For the text-containing cell, return its midpoint in (x, y) coordinate format. 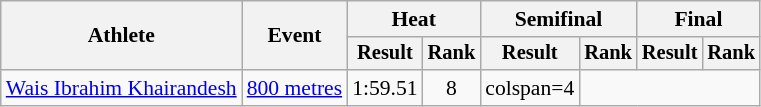
Athlete (122, 36)
8 (452, 88)
800 metres (294, 88)
Final (698, 19)
Heat (414, 19)
Event (294, 36)
Wais Ibrahim Khairandesh (122, 88)
1:59.51 (384, 88)
Semifinal (558, 19)
colspan=4 (530, 88)
